Scan for the cell matching the given text and deliver its (x, y) coordinate at center. 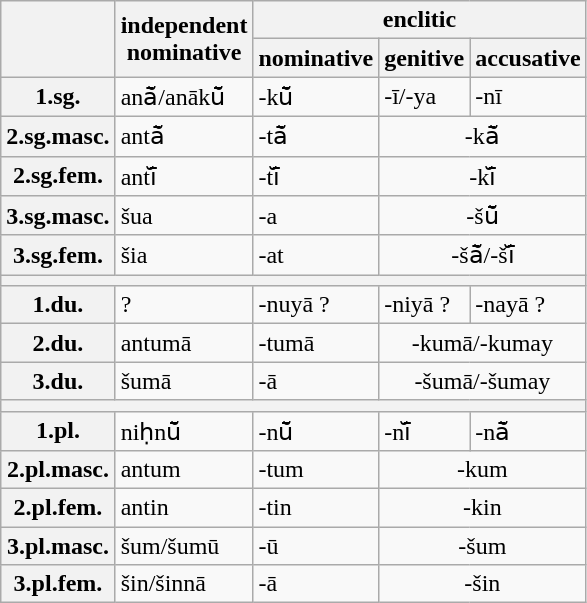
1.sg. (58, 97)
-tumā (316, 343)
antī̆ (184, 176)
2.sg.masc. (58, 136)
3.du. (58, 381)
-at (316, 255)
-nī (528, 97)
-kī̆ (482, 176)
2.du. (58, 343)
šia (184, 255)
-tā̆ (316, 136)
-a (316, 216)
independentnominative (184, 39)
accusative (528, 58)
-tin (316, 508)
-nū̆ (316, 431)
-ī/-ya (424, 97)
2.pl.fem. (58, 508)
-kin (482, 508)
antumā (184, 343)
nominative (316, 58)
3.pl.masc. (58, 546)
1.pl. (58, 431)
1.du. (58, 305)
-tī̆ (316, 176)
-šā̆/-šī̆ (482, 255)
-kumā/-kumay (482, 343)
-šū̆ (482, 216)
-kā̆ (482, 136)
-nayā ? (528, 305)
-kum (482, 470)
antin (184, 508)
anā̆/anākū̆ (184, 97)
2.pl.masc. (58, 470)
3.sg.fem. (58, 255)
antum (184, 470)
niḥnū̆ (184, 431)
2.sg.fem. (58, 176)
enclitic (420, 20)
-niyā ? (424, 305)
šumā (184, 381)
genitive (424, 58)
? (184, 305)
-šumā/-šumay (482, 381)
šum/šumū (184, 546)
-šin (482, 584)
šin/šinnā (184, 584)
3.pl.fem. (58, 584)
antā̆ (184, 136)
šua (184, 216)
-nuyā ? (316, 305)
-nī̆ (424, 431)
-šum (482, 546)
-tum (316, 470)
-nā̆ (528, 431)
-kū̆ (316, 97)
-ū (316, 546)
3.sg.masc. (58, 216)
